Determine the [x, y] coordinate at the center of the cell enclosing the given text.  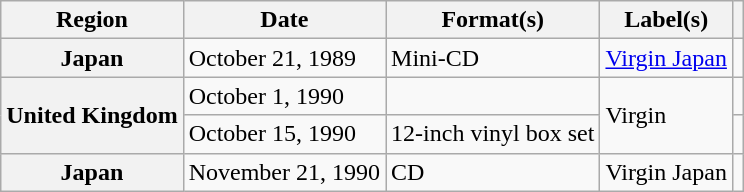
Date [284, 20]
October 15, 1990 [284, 134]
Label(s) [666, 20]
November 21, 1990 [284, 172]
October 21, 1989 [284, 58]
October 1, 1990 [284, 96]
CD [493, 172]
12-inch vinyl box set [493, 134]
Format(s) [493, 20]
Virgin [666, 115]
Mini-CD [493, 58]
United Kingdom [92, 115]
Region [92, 20]
